Detect which cell encompasses the target text, then output its (x, y) center coordinate. 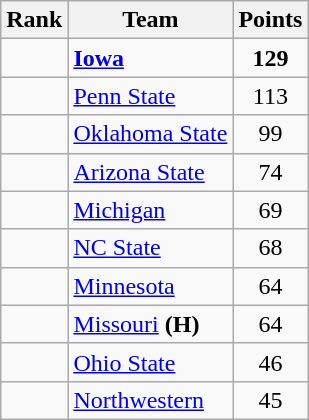
99 (270, 134)
74 (270, 172)
Penn State (150, 96)
Rank (34, 20)
Michigan (150, 210)
Points (270, 20)
69 (270, 210)
Missouri (H) (150, 324)
Arizona State (150, 172)
Team (150, 20)
45 (270, 400)
NC State (150, 248)
Oklahoma State (150, 134)
113 (270, 96)
Ohio State (150, 362)
Minnesota (150, 286)
68 (270, 248)
129 (270, 58)
Iowa (150, 58)
Northwestern (150, 400)
46 (270, 362)
